Capture the cell that displays the provided text and extract its (x, y) central coordinate. 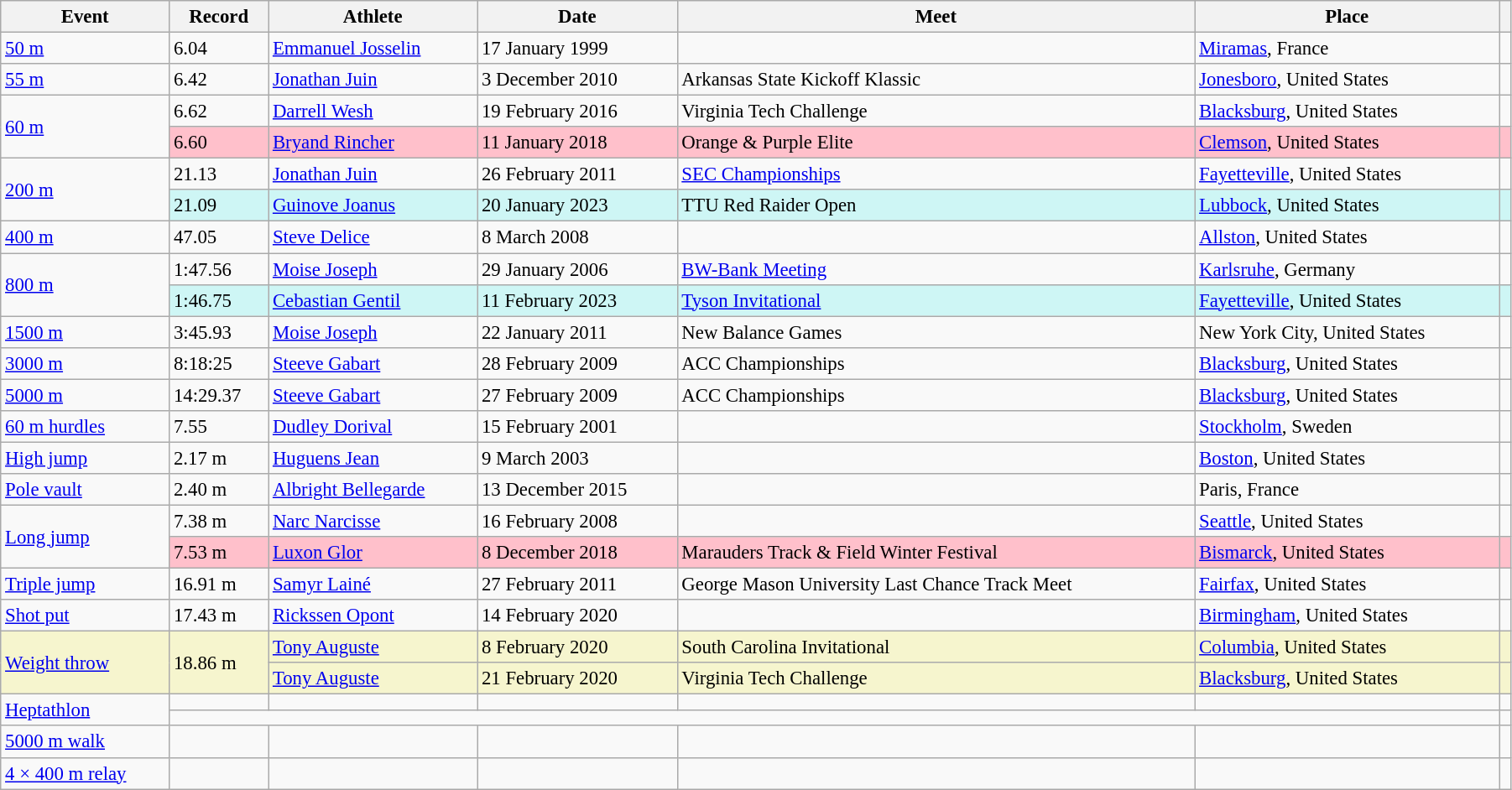
5000 m walk (86, 742)
5000 m (86, 395)
55 m (86, 80)
8 February 2020 (577, 647)
18.86 m (219, 663)
Long jump (86, 537)
2.40 m (219, 490)
Event (86, 17)
Cebastian Gentil (373, 300)
400 m (86, 237)
Weight throw (86, 663)
14:29.37 (219, 395)
26 February 2011 (577, 174)
27 February 2011 (577, 585)
3 December 2010 (577, 80)
Lubbock, United States (1348, 205)
Columbia, United States (1348, 647)
13 December 2015 (577, 490)
800 m (86, 285)
Dudley Dorival (373, 427)
21.09 (219, 205)
Miramas, France (1348, 49)
21.13 (219, 174)
8 December 2018 (577, 553)
27 February 2009 (577, 395)
Athlete (373, 17)
16.91 m (219, 585)
Marauders Track & Field Winter Festival (936, 553)
Birmingham, United States (1348, 616)
Pole vault (86, 490)
Clemson, United States (1348, 143)
28 February 2009 (577, 363)
6.04 (219, 49)
200 m (86, 190)
High jump (86, 458)
8:18:25 (219, 363)
New Balance Games (936, 332)
3000 m (86, 363)
Luxon Glor (373, 553)
TTU Red Raider Open (936, 205)
7.38 m (219, 521)
Jonesboro, United States (1348, 80)
Record (219, 17)
1:47.56 (219, 269)
6.60 (219, 143)
60 m (86, 127)
4 × 400 m relay (86, 773)
Fairfax, United States (1348, 585)
Karlsruhe, Germany (1348, 269)
Shot put (86, 616)
Huguens Jean (373, 458)
Steve Delice (373, 237)
11 January 2018 (577, 143)
South Carolina Invitational (936, 647)
Seattle, United States (1348, 521)
7.55 (219, 427)
9 March 2003 (577, 458)
New York City, United States (1348, 332)
SEC Championships (936, 174)
7.53 m (219, 553)
19 February 2016 (577, 112)
Bryand Rincher (373, 143)
Stockholm, Sweden (1348, 427)
Meet (936, 17)
1500 m (86, 332)
22 January 2011 (577, 332)
George Mason University Last Chance Track Meet (936, 585)
Emmanuel Josselin (373, 49)
17 January 1999 (577, 49)
29 January 2006 (577, 269)
2.17 m (219, 458)
Triple jump (86, 585)
20 January 2023 (577, 205)
Arkansas State Kickoff Klassic (936, 80)
16 February 2008 (577, 521)
11 February 2023 (577, 300)
6.62 (219, 112)
15 February 2001 (577, 427)
50 m (86, 49)
3:45.93 (219, 332)
Boston, United States (1348, 458)
14 February 2020 (577, 616)
Tyson Invitational (936, 300)
Place (1348, 17)
Narc Narcisse (373, 521)
1:46.75 (219, 300)
Heptathlon (86, 710)
Bismarck, United States (1348, 553)
6.42 (219, 80)
Rickssen Opont (373, 616)
BW-Bank Meeting (936, 269)
Albright Bellegarde (373, 490)
60 m hurdles (86, 427)
17.43 m (219, 616)
Samyr Lainé (373, 585)
Date (577, 17)
Orange & Purple Elite (936, 143)
47.05 (219, 237)
Guinove Joanus (373, 205)
Allston, United States (1348, 237)
Darrell Wesh (373, 112)
Paris, France (1348, 490)
8 March 2008 (577, 237)
21 February 2020 (577, 678)
